Find where the given text appears and provide that cell's center as [x, y] coordinate. 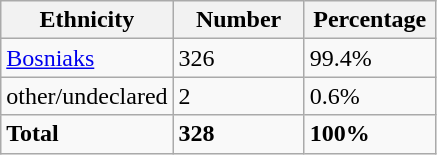
Percentage [370, 20]
2 [238, 96]
0.6% [370, 96]
99.4% [370, 58]
100% [370, 134]
other/undeclared [87, 96]
326 [238, 58]
Total [87, 134]
Number [238, 20]
328 [238, 134]
Ethnicity [87, 20]
Bosniaks [87, 58]
